Detect which cell encompasses the target text, then output its (x, y) center coordinate. 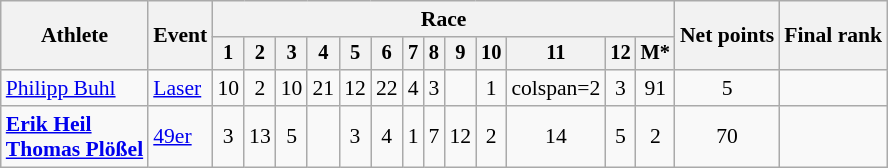
Final rank (833, 36)
11 (556, 54)
22 (387, 88)
6 (387, 54)
Philipp Buhl (74, 88)
9 (460, 54)
14 (556, 136)
Event (180, 36)
70 (727, 136)
Race (444, 19)
8 (434, 54)
Laser (180, 88)
13 (260, 136)
Athlete (74, 36)
21 (323, 88)
91 (656, 88)
Net points (727, 36)
49er (180, 136)
colspan=2 (556, 88)
M* (656, 54)
Erik HeilThomas Plößel (74, 136)
